Determine the [x, y] coordinate at the center of the cell enclosing the given text.  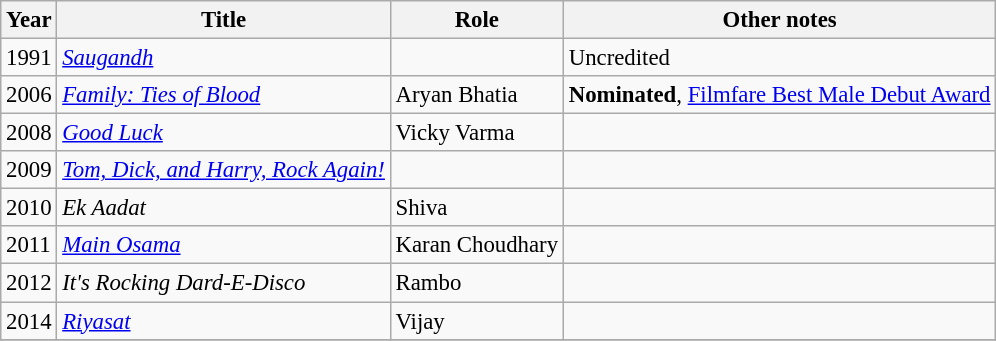
Saugandh [224, 58]
1991 [29, 58]
Shiva [476, 208]
2011 [29, 245]
Family: Ties of Blood [224, 95]
2009 [29, 170]
2012 [29, 283]
Good Luck [224, 133]
Vijay [476, 321]
It's Rocking Dard-E-Disco [224, 283]
Nominated, Filmfare Best Male Debut Award [779, 95]
Role [476, 20]
2010 [29, 208]
2006 [29, 95]
Main Osama [224, 245]
Tom, Dick, and Harry, Rock Again! [224, 170]
Title [224, 20]
Other notes [779, 20]
2014 [29, 321]
Riyasat [224, 321]
Uncredited [779, 58]
2008 [29, 133]
Year [29, 20]
Aryan Bhatia [476, 95]
Rambo [476, 283]
Vicky Varma [476, 133]
Ek Aadat [224, 208]
Karan Choudhary [476, 245]
